Return [X, Y] of the center of cell containing provided text 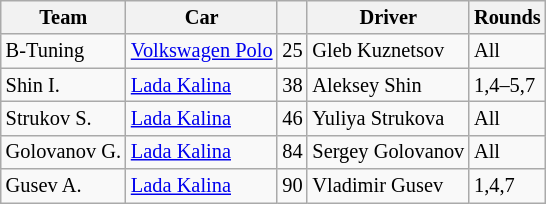
Driver [388, 17]
Gusev A. [64, 186]
Vladimir Gusev [388, 186]
Shin I. [64, 85]
25 [292, 51]
46 [292, 118]
Volkswagen Polo [202, 51]
1,4,7 [508, 186]
Car [202, 17]
Strukov S. [64, 118]
38 [292, 85]
Golovanov G. [64, 152]
Aleksey Shin [388, 85]
B-Tuning [64, 51]
Sergey Golovanov [388, 152]
1,4–5,7 [508, 85]
90 [292, 186]
Rounds [508, 17]
Team [64, 17]
84 [292, 152]
Yuliya Strukova [388, 118]
Gleb Kuznetsov [388, 51]
